Scan for the cell matching the given text and deliver its (x, y) coordinate at center. 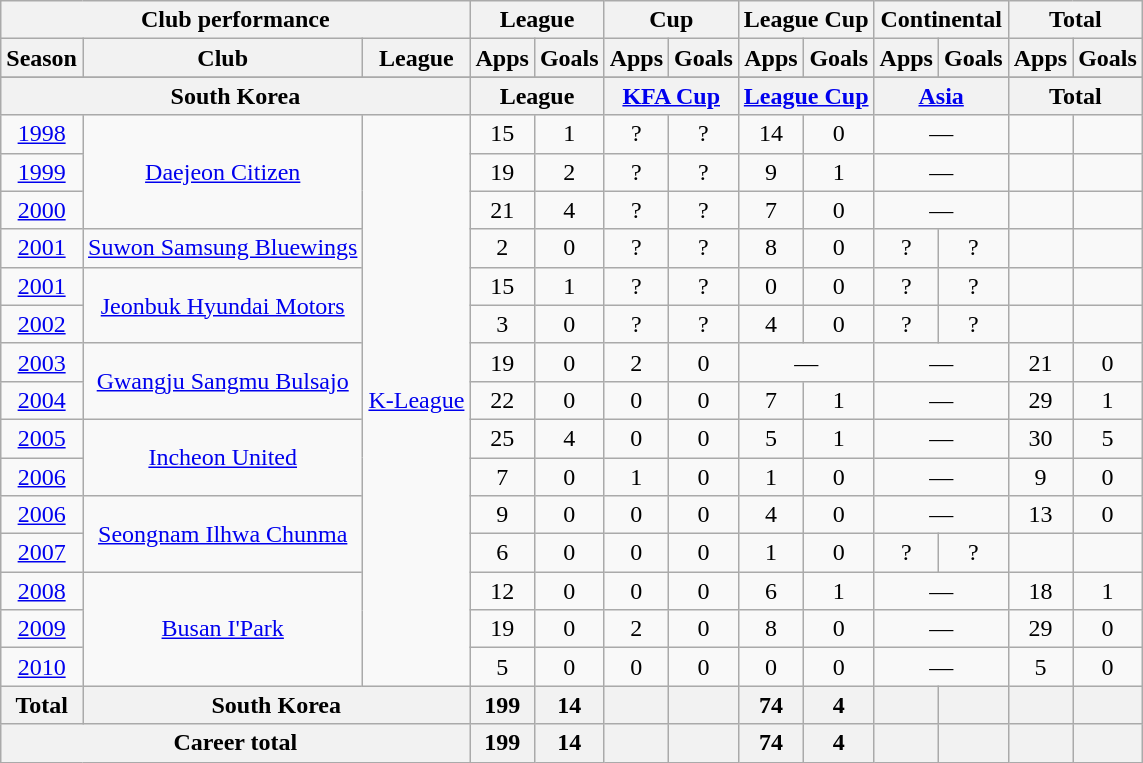
Jeonbuk Hyundai Motors (222, 305)
2008 (42, 591)
Gwangju Sangmu Bulsajo (222, 381)
2002 (42, 324)
2010 (42, 667)
3 (502, 324)
Season (42, 58)
18 (1040, 591)
Busan I'Park (222, 629)
2007 (42, 553)
13 (1040, 515)
Seongnam Ilhwa Chunma (222, 534)
Continental (941, 20)
Suwon Samsung Bluewings (222, 248)
2000 (42, 210)
Incheon United (222, 457)
1999 (42, 172)
Club performance (236, 20)
2009 (42, 629)
2004 (42, 400)
1998 (42, 134)
Daejeon Citizen (222, 172)
25 (502, 438)
Career total (236, 743)
2003 (42, 362)
Asia (941, 96)
30 (1040, 438)
12 (502, 591)
K-League (416, 400)
2005 (42, 438)
22 (502, 400)
Cup (671, 20)
KFA Cup (671, 96)
Club (222, 58)
